For the text-containing cell, return its midpoint in (X, Y) coordinate format. 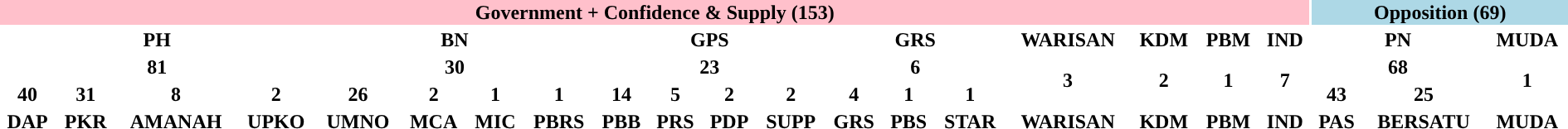
31 (85, 94)
GRS (915, 40)
WARISAN (1067, 40)
4 (854, 94)
5 (675, 94)
26 (358, 94)
GPS (709, 40)
30 (455, 67)
81 (158, 67)
6 (915, 67)
40 (27, 94)
PBM (1228, 40)
43 (1337, 94)
IND (1284, 40)
MUDA (1527, 40)
8 (176, 94)
KDM (1164, 40)
68 (1399, 67)
23 (709, 67)
7 (1284, 81)
25 (1424, 94)
PH (158, 40)
Opposition (69) (1440, 12)
PN (1399, 40)
14 (621, 94)
3 (1067, 81)
Government + Confidence & Supply (153) (655, 12)
BN (455, 40)
